Find where the given text appears and provide that cell's center as [X, Y] coordinate. 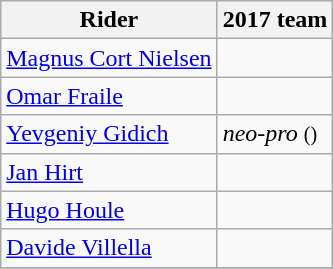
Davide Villella [109, 248]
Yevgeniy Gidich [109, 134]
Omar Fraile [109, 96]
Jan Hirt [109, 172]
2017 team [275, 20]
neo-pro () [275, 134]
Hugo Houle [109, 210]
Rider [109, 20]
Magnus Cort Nielsen [109, 58]
